Determine the (x, y) coordinate at the center of the cell enclosing the given text.  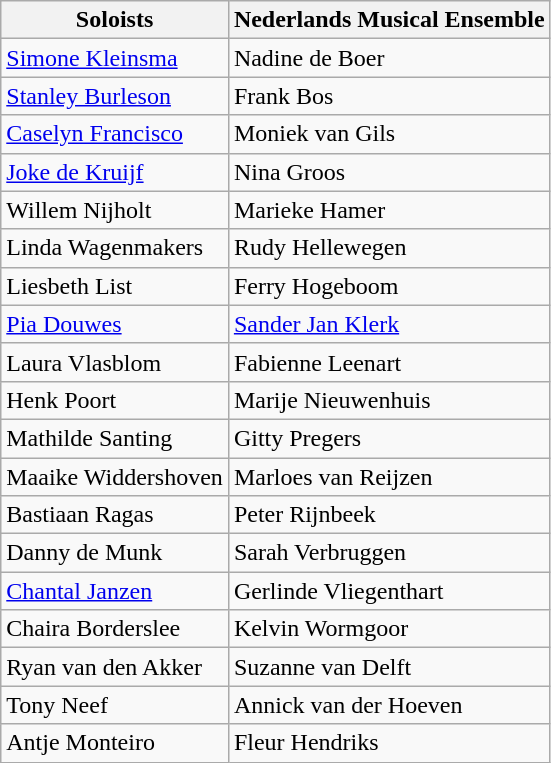
Linda Wagenmakers (115, 248)
Tony Neef (115, 705)
Antje Monteiro (115, 743)
Fabienne Leenart (389, 362)
Kelvin Wormgoor (389, 629)
Stanley Burleson (115, 96)
Annick van der Hoeven (389, 705)
Marieke Hamer (389, 210)
Gerlinde Vliegenthart (389, 591)
Liesbeth List (115, 286)
Sarah Verbruggen (389, 553)
Danny de Munk (115, 553)
Pia Douwes (115, 324)
Marije Nieuwenhuis (389, 400)
Soloists (115, 20)
Frank Bos (389, 96)
Bastiaan Ragas (115, 515)
Ferry Hogeboom (389, 286)
Simone Kleinsma (115, 58)
Sander Jan Klerk (389, 324)
Nadine de Boer (389, 58)
Peter Rijnbeek (389, 515)
Henk Poort (115, 400)
Maaike Widdershoven (115, 477)
Chantal Janzen (115, 591)
Nina Groos (389, 172)
Ryan van den Akker (115, 667)
Mathilde Santing (115, 438)
Rudy Hellewegen (389, 248)
Chaira Borderslee (115, 629)
Caselyn Francisco (115, 134)
Willem Nijholt (115, 210)
Moniek van Gils (389, 134)
Suzanne van Delft (389, 667)
Marloes van Reijzen (389, 477)
Gitty Pregers (389, 438)
Fleur Hendriks (389, 743)
Joke de Kruijf (115, 172)
Laura Vlasblom (115, 362)
Nederlands Musical Ensemble (389, 20)
